Return the [x, y] coordinate for the center point of the cell that contains the specified text.  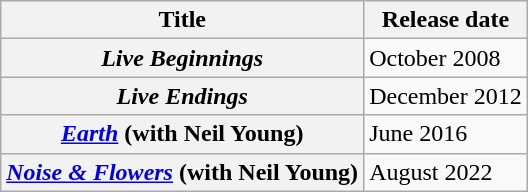
December 2012 [446, 96]
Title [182, 20]
Earth (with Neil Young) [182, 134]
August 2022 [446, 172]
October 2008 [446, 58]
Live Beginnings [182, 58]
June 2016 [446, 134]
Release date [446, 20]
Live Endings [182, 96]
Noise & Flowers (with Neil Young) [182, 172]
